Locate the cell with the specified text and output its (x, y) center coordinate. 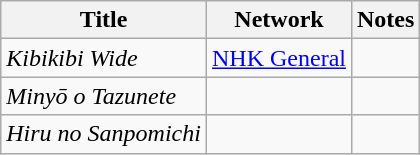
Kibikibi Wide (104, 58)
Network (278, 20)
Hiru no Sanpomichi (104, 134)
NHK General (278, 58)
Title (104, 20)
Notes (385, 20)
Minyō o Tazunete (104, 96)
